Return [X, Y] of the center of cell containing provided text 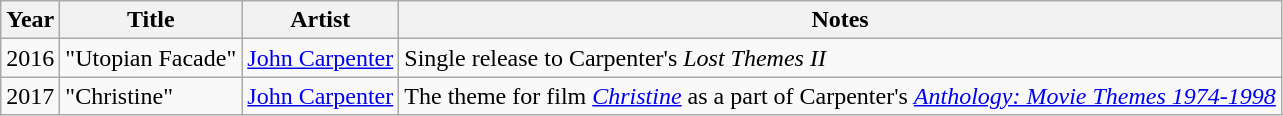
Artist [320, 20]
"Utopian Facade" [151, 58]
Single release to Carpenter's Lost Themes II [840, 58]
Title [151, 20]
"Christine" [151, 96]
Notes [840, 20]
2016 [30, 58]
Year [30, 20]
2017 [30, 96]
The theme for film Christine as a part of Carpenter's Anthology: Movie Themes 1974-1998 [840, 96]
